From the cell containing the given text, extract its center point as (X, Y) coordinate. 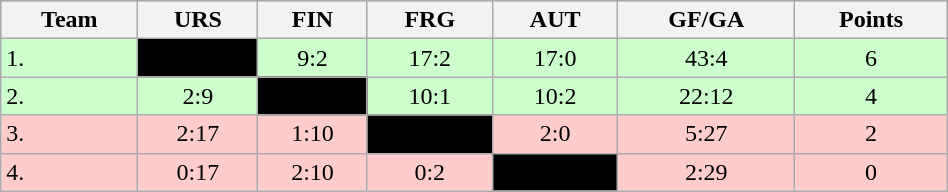
17:0 (554, 58)
9:2 (312, 58)
2. (70, 96)
2:0 (554, 134)
Points (872, 20)
2:17 (198, 134)
17:2 (430, 58)
2 (872, 134)
0:17 (198, 172)
1:10 (312, 134)
4 (872, 96)
1. (70, 58)
5:27 (706, 134)
GF/GA (706, 20)
0:2 (430, 172)
10:2 (554, 96)
4. (70, 172)
AUT (554, 20)
Team (70, 20)
2:9 (198, 96)
FRG (430, 20)
43:4 (706, 58)
2:10 (312, 172)
22:12 (706, 96)
10:1 (430, 96)
6 (872, 58)
FIN (312, 20)
2:29 (706, 172)
0 (872, 172)
3. (70, 134)
URS (198, 20)
